Pinpoint the cell where the given text exists, returning its (x, y) midpoint coordinate. 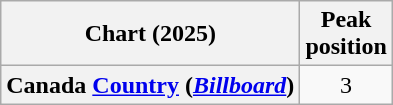
Canada Country (Billboard) (150, 85)
Peakposition (346, 34)
3 (346, 85)
Chart (2025) (150, 34)
